Pinpoint the cell where the given text exists, returning its (X, Y) midpoint coordinate. 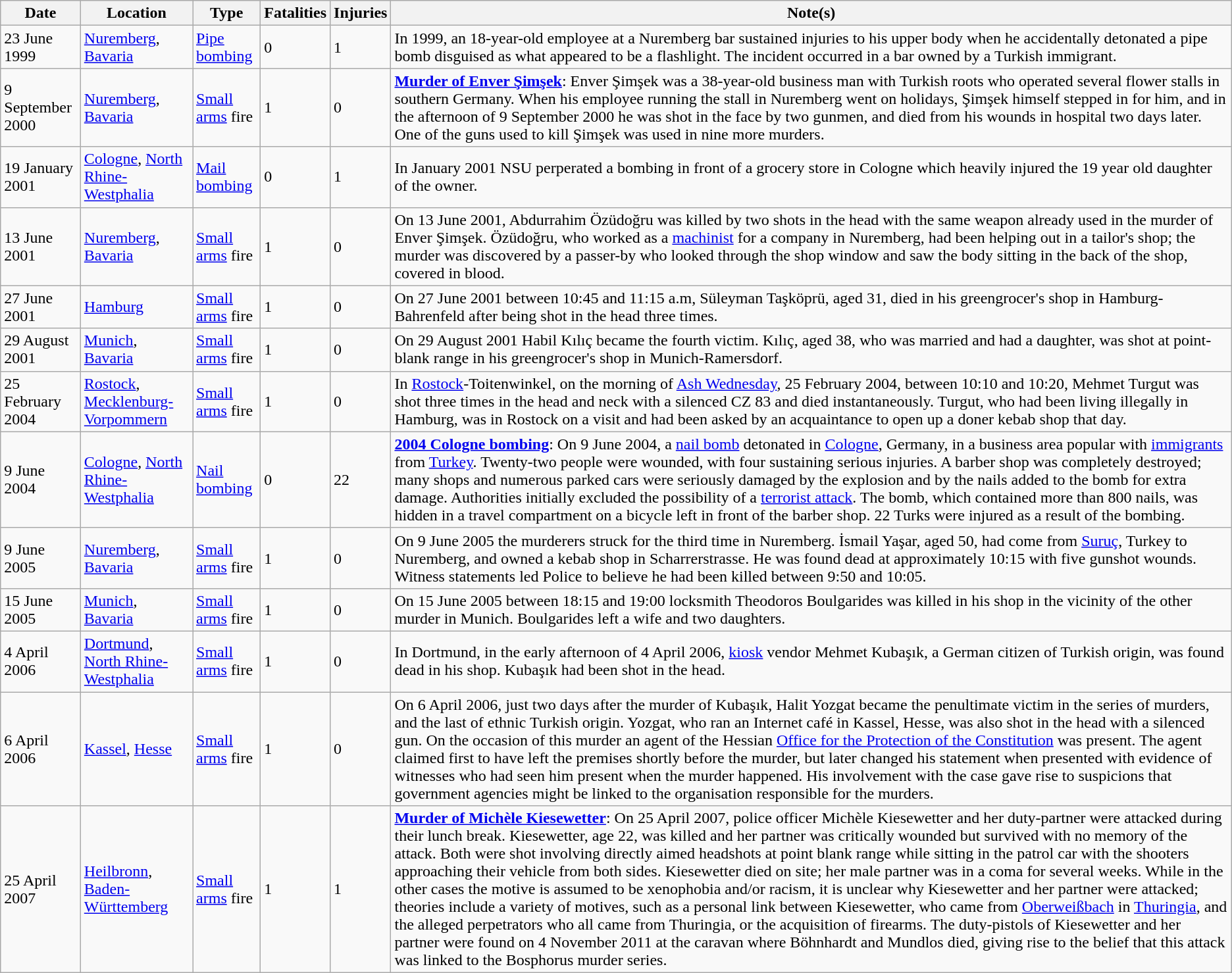
Pipe bombing (226, 47)
Location (136, 13)
Heilbronn, Baden-Württemberg (136, 889)
Type (226, 13)
15 June 2005 (41, 609)
9 June 2005 (41, 558)
Injuries (361, 13)
Hamburg (136, 307)
23 June 1999 (41, 47)
19 January 2001 (41, 177)
Rostock, Mecklenburg-Vorpommern (136, 401)
22 (361, 480)
6 April 2006 (41, 749)
25 February 2004 (41, 401)
29 August 2001 (41, 350)
4 April 2006 (41, 661)
9 September 2000 (41, 108)
Date (41, 13)
Dortmund, North Rhine-Westphalia (136, 661)
25 April 2007 (41, 889)
Note(s) (811, 13)
In January 2001 NSU perperated a bombing in front of a grocery store in Cologne which heavily injured the 19 year old daughter of the owner. (811, 177)
9 June 2004 (41, 480)
Kassel, Hesse (136, 749)
27 June 2001 (41, 307)
13 June 2001 (41, 246)
Fatalities (295, 13)
Mail bombing (226, 177)
Nail bombing (226, 480)
